Capture the cell that displays the provided text and extract its [x, y] central coordinate. 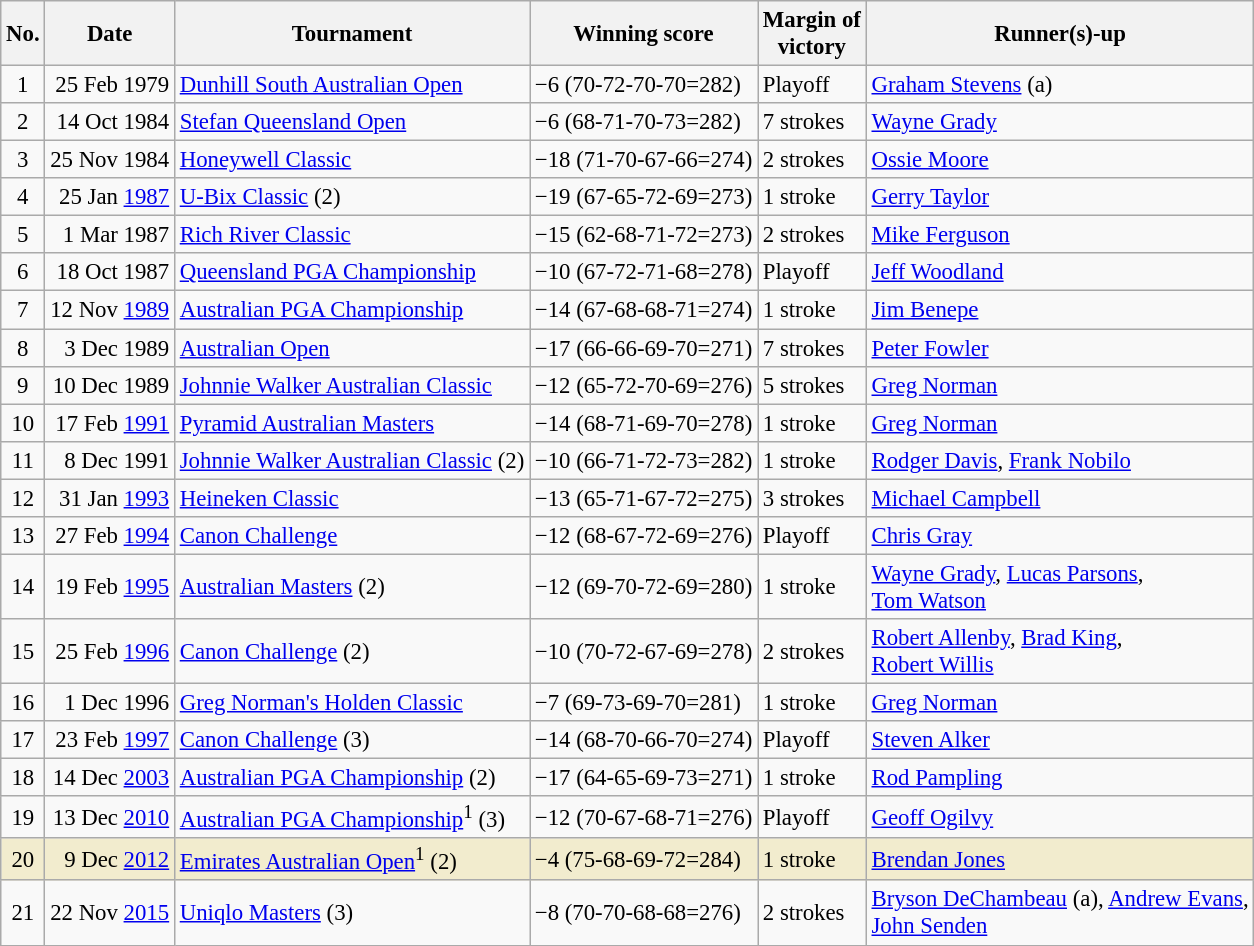
−12 (65-72-70-69=276) [644, 385]
Honeywell Classic [352, 160]
Peter Fowler [1060, 348]
−18 (71-70-67-66=274) [644, 160]
8 [23, 348]
17 [23, 740]
19 Feb 1995 [110, 586]
Jim Benepe [1060, 310]
−6 (68-71-70-73=282) [644, 122]
18 [23, 778]
Rod Pampling [1060, 778]
−14 (67-68-68-71=274) [644, 310]
1 Dec 1996 [110, 702]
27 Feb 1994 [110, 536]
Mike Ferguson [1060, 235]
Margin ofvictory [812, 34]
−12 (69-70-72-69=280) [644, 586]
18 Oct 1987 [110, 273]
Steven Alker [1060, 740]
4 [23, 197]
Wayne Grady, Lucas Parsons, Tom Watson [1060, 586]
Winning score [644, 34]
Australian PGA Championship1 (3) [352, 817]
Pyramid Australian Masters [352, 423]
Uniqlo Masters (3) [352, 914]
3 [23, 160]
Stefan Queensland Open [352, 122]
3 Dec 1989 [110, 348]
23 Feb 1997 [110, 740]
−10 (66-71-72-73=282) [644, 460]
Ossie Moore [1060, 160]
14 Dec 2003 [110, 778]
Wayne Grady [1060, 122]
Brendan Jones [1060, 859]
1 Mar 1987 [110, 235]
Michael Campbell [1060, 498]
Johnnie Walker Australian Classic [352, 385]
−19 (67-65-72-69=273) [644, 197]
13 [23, 536]
25 Feb 1979 [110, 85]
14 Oct 1984 [110, 122]
U-Bix Classic (2) [352, 197]
−8 (70-70-68-68=276) [644, 914]
13 Dec 2010 [110, 817]
Rich River Classic [352, 235]
Gerry Taylor [1060, 197]
Robert Allenby, Brad King, Robert Willis [1060, 652]
7 [23, 310]
−12 (70-67-68-71=276) [644, 817]
−14 (68-70-66-70=274) [644, 740]
3 strokes [812, 498]
Greg Norman's Holden Classic [352, 702]
22 Nov 2015 [110, 914]
25 Feb 1996 [110, 652]
Australian Open [352, 348]
9 Dec 2012 [110, 859]
Queensland PGA Championship [352, 273]
−4 (75-68-69-72=284) [644, 859]
Emirates Australian Open1 (2) [352, 859]
20 [23, 859]
25 Nov 1984 [110, 160]
17 Feb 1991 [110, 423]
Geoff Ogilvy [1060, 817]
9 [23, 385]
19 [23, 817]
−10 (67-72-71-68=278) [644, 273]
31 Jan 1993 [110, 498]
Graham Stevens (a) [1060, 85]
−15 (62-68-71-72=273) [644, 235]
10 [23, 423]
5 [23, 235]
12 [23, 498]
10 Dec 1989 [110, 385]
−14 (68-71-69-70=278) [644, 423]
25 Jan 1987 [110, 197]
Runner(s)-up [1060, 34]
16 [23, 702]
−17 (66-66-69-70=271) [644, 348]
−10 (70-72-67-69=278) [644, 652]
−17 (64-65-69-73=271) [644, 778]
Canon Challenge [352, 536]
15 [23, 652]
6 [23, 273]
Johnnie Walker Australian Classic (2) [352, 460]
8 Dec 1991 [110, 460]
Australian PGA Championship (2) [352, 778]
Canon Challenge (3) [352, 740]
12 Nov 1989 [110, 310]
−6 (70-72-70-70=282) [644, 85]
11 [23, 460]
−13 (65-71-67-72=275) [644, 498]
−12 (68-67-72-69=276) [644, 536]
Chris Gray [1060, 536]
Bryson DeChambeau (a), Andrew Evans, John Senden [1060, 914]
2 [23, 122]
21 [23, 914]
Heineken Classic [352, 498]
Tournament [352, 34]
Rodger Davis, Frank Nobilo [1060, 460]
5 strokes [812, 385]
14 [23, 586]
Canon Challenge (2) [352, 652]
Australian PGA Championship [352, 310]
Jeff Woodland [1060, 273]
Date [110, 34]
Australian Masters (2) [352, 586]
−7 (69-73-69-70=281) [644, 702]
No. [23, 34]
Dunhill South Australian Open [352, 85]
1 [23, 85]
